Detect which cell encompasses the target text, then output its [X, Y] center coordinate. 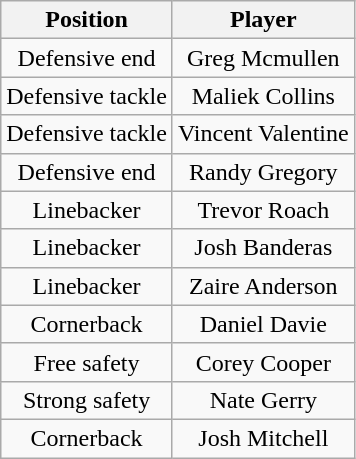
Player [263, 20]
Position [87, 20]
Corey Cooper [263, 362]
Vincent Valentine [263, 134]
Nate Gerry [263, 400]
Zaire Anderson [263, 286]
Maliek Collins [263, 96]
Josh Banderas [263, 248]
Free safety [87, 362]
Greg Mcmullen [263, 58]
Daniel Davie [263, 324]
Trevor Roach [263, 210]
Josh Mitchell [263, 438]
Randy Gregory [263, 172]
Strong safety [87, 400]
